Return [X, Y] of the center of cell containing provided text 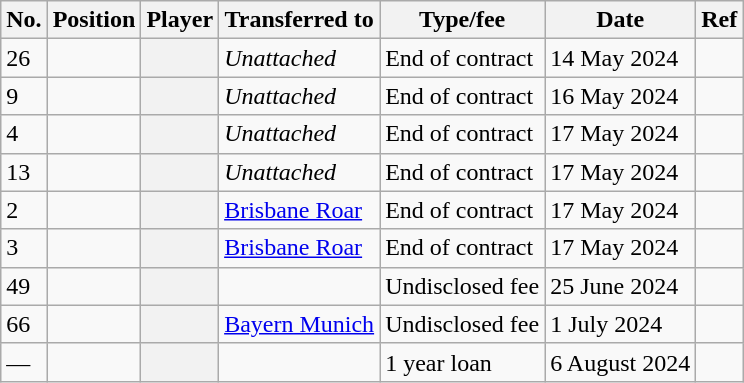
Ref [720, 20]
9 [24, 96]
Transferred to [300, 20]
Bayern Munich [300, 324]
26 [24, 58]
16 May 2024 [620, 96]
Position [94, 20]
Player [180, 20]
49 [24, 286]
2 [24, 210]
13 [24, 172]
No. [24, 20]
14 May 2024 [620, 58]
4 [24, 134]
— [24, 362]
1 July 2024 [620, 324]
1 year loan [462, 362]
Date [620, 20]
6 August 2024 [620, 362]
Type/fee [462, 20]
66 [24, 324]
25 June 2024 [620, 286]
3 [24, 248]
